Detect which cell encompasses the target text, then output its (x, y) center coordinate. 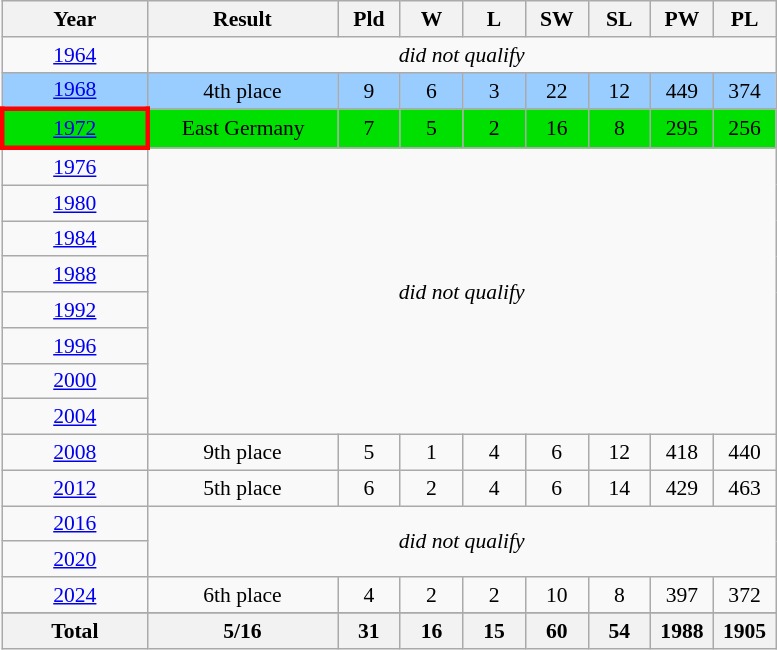
429 (682, 488)
5th place (242, 488)
PW (682, 19)
1964 (74, 55)
463 (744, 488)
449 (682, 90)
2024 (74, 595)
1976 (74, 166)
7 (370, 130)
256 (744, 130)
9 (370, 90)
372 (744, 595)
418 (682, 453)
2008 (74, 453)
397 (682, 595)
1972 (74, 130)
9th place (242, 453)
SW (556, 19)
15 (494, 631)
2004 (74, 417)
1992 (74, 310)
60 (556, 631)
374 (744, 90)
440 (744, 453)
1984 (74, 239)
31 (370, 631)
Total (74, 631)
L (494, 19)
295 (682, 130)
2016 (74, 524)
1 (432, 453)
Year (74, 19)
2020 (74, 560)
3 (494, 90)
14 (620, 488)
W (432, 19)
1968 (74, 90)
PL (744, 19)
SL (620, 19)
2012 (74, 488)
East Germany (242, 130)
1905 (744, 631)
6th place (242, 595)
22 (556, 90)
4th place (242, 90)
54 (620, 631)
5/16 (242, 631)
1996 (74, 346)
1980 (74, 203)
2000 (74, 381)
10 (556, 595)
Result (242, 19)
Pld (370, 19)
